Detect which cell encompasses the target text, then output its (x, y) center coordinate. 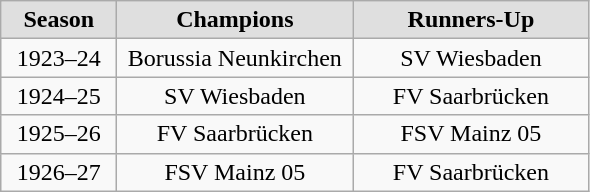
Season (59, 20)
1924–25 (59, 96)
Borussia Neunkirchen (235, 58)
1926–27 (59, 172)
Runners-Up (471, 20)
1925–26 (59, 134)
1923–24 (59, 58)
Champions (235, 20)
